From the cell containing the given text, extract its center point as (X, Y) coordinate. 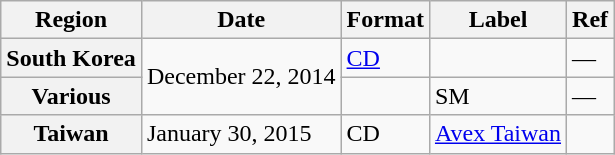
Label (498, 20)
December 22, 2014 (241, 77)
Various (72, 96)
Format (385, 20)
Avex Taiwan (498, 134)
South Korea (72, 58)
Date (241, 20)
Region (72, 20)
Taiwan (72, 134)
SM (498, 96)
January 30, 2015 (241, 134)
Ref (590, 20)
